Extract the (X, Y) coordinate from the center of the cell holding the provided text.  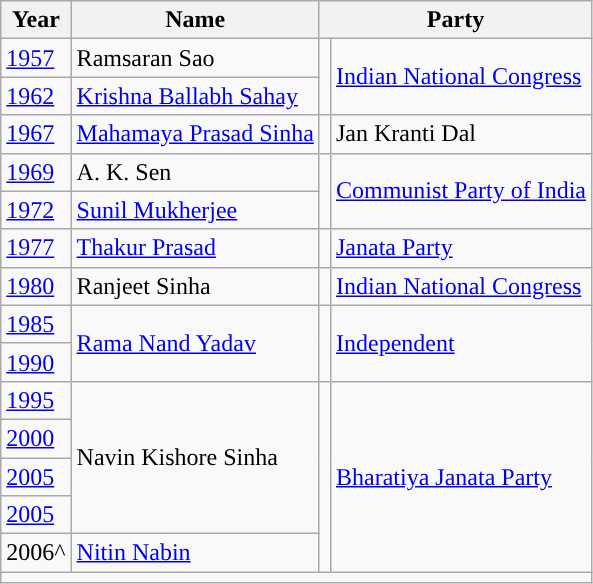
Janata Party (460, 248)
1957 (36, 58)
1995 (36, 400)
2006^ (36, 553)
Year (36, 20)
1972 (36, 210)
Rama Nand Yadav (195, 343)
Bharatiya Janata Party (460, 476)
Party (455, 20)
Mahamaya Prasad Sinha (195, 134)
1985 (36, 324)
1969 (36, 172)
1980 (36, 286)
Ranjeet Sinha (195, 286)
1977 (36, 248)
1962 (36, 96)
Navin Kishore Sinha (195, 457)
Nitin Nabin (195, 553)
Name (195, 20)
1967 (36, 134)
1990 (36, 362)
Sunil Mukherjee (195, 210)
Krishna Ballabh Sahay (195, 96)
Communist Party of India (460, 191)
2000 (36, 438)
Independent (460, 343)
Thakur Prasad (195, 248)
A. K. Sen (195, 172)
Jan Kranti Dal (460, 134)
Ramsaran Sao (195, 58)
